Provide the [X, Y] coordinate of the cell's center where the given text is located.  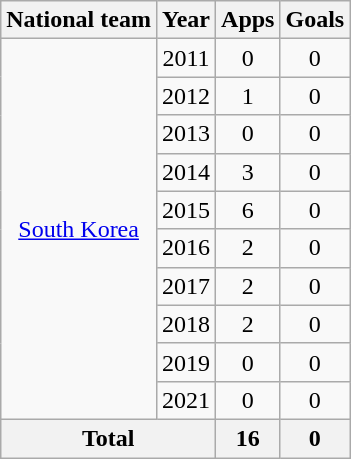
2021 [186, 400]
Apps [248, 20]
2017 [186, 286]
2011 [186, 58]
Goals [315, 20]
2014 [186, 172]
Year [186, 20]
2019 [186, 362]
Total [108, 438]
2018 [186, 324]
South Korea [79, 230]
6 [248, 210]
2012 [186, 96]
16 [248, 438]
2013 [186, 134]
2016 [186, 248]
3 [248, 172]
National team [79, 20]
1 [248, 96]
2015 [186, 210]
